Return (x, y) of the center of cell containing provided text 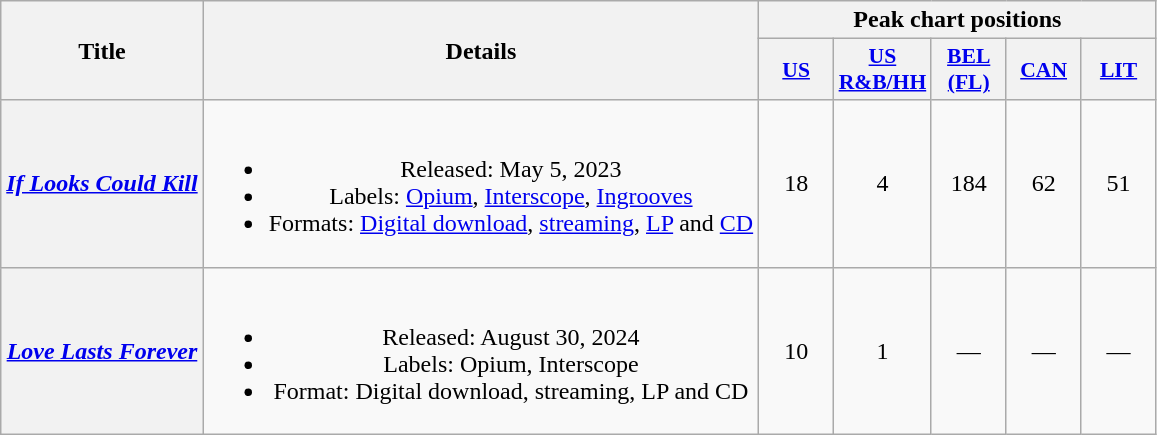
Title (102, 50)
Peak chart positions (958, 20)
BEL(FL) (968, 70)
LIT (1118, 70)
4 (883, 184)
US (796, 70)
CAN (1044, 70)
18 (796, 184)
184 (968, 184)
If Looks Could Kill (102, 184)
10 (796, 350)
1 (883, 350)
USR&B/HH (883, 70)
Released: May 5, 2023Labels: Opium, Interscope, IngroovesFormats: Digital download, streaming, LP and CD (480, 184)
51 (1118, 184)
Released: August 30, 2024Labels: Opium, InterscopeFormat: Digital download, streaming, LP and CD (480, 350)
Details (480, 50)
Love Lasts Forever (102, 350)
62 (1044, 184)
